Return the [x, y] coordinate for the center point of the cell that contains the specified text.  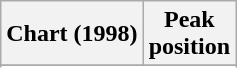
Chart (1998) [72, 34]
Peak position [189, 34]
